Detect which cell encompasses the target text, then output its (X, Y) center coordinate. 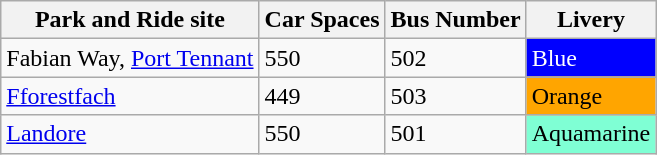
Aquamarine (591, 134)
Orange (591, 96)
503 (456, 96)
Livery (591, 20)
Park and Ride site (130, 20)
Landore (130, 134)
Fabian Way, Port Tennant (130, 58)
502 (456, 58)
Car Spaces (322, 20)
Bus Number (456, 20)
Blue (591, 58)
449 (322, 96)
501 (456, 134)
Fforestfach (130, 96)
